Pinpoint the cell where the given text exists, returning its (X, Y) midpoint coordinate. 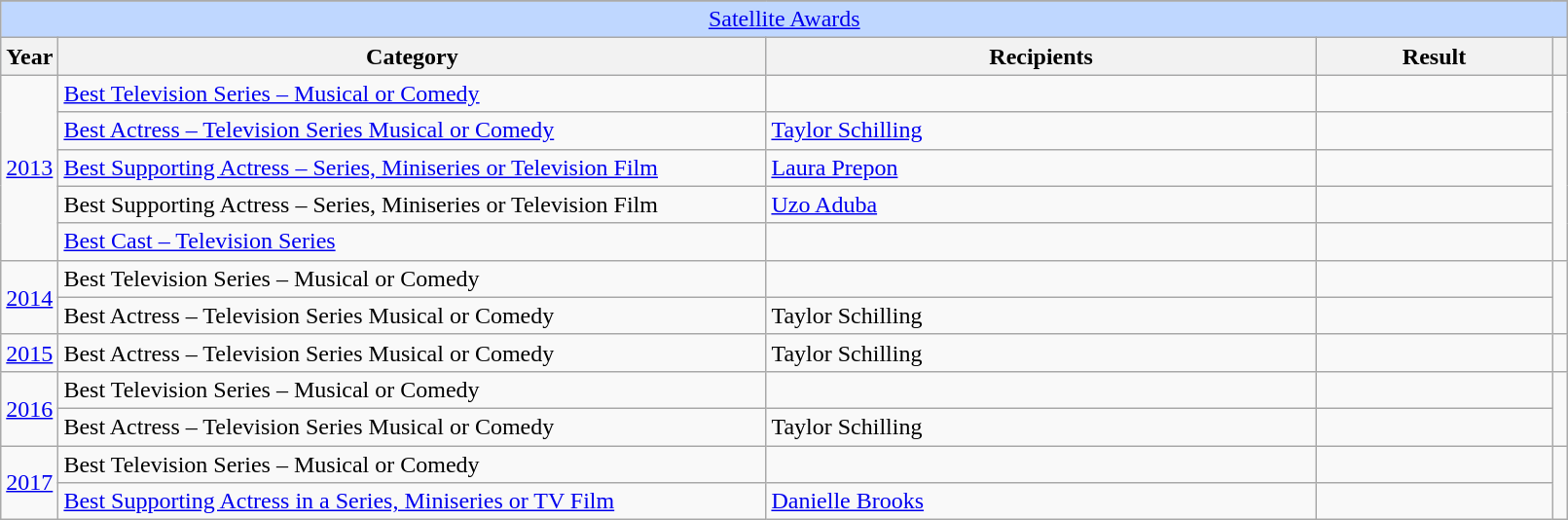
Laura Prepon (1041, 167)
2016 (29, 408)
Year (29, 56)
Result (1434, 56)
2017 (29, 483)
2015 (29, 353)
2014 (29, 297)
Satellite Awards (784, 19)
2013 (29, 167)
Danielle Brooks (1041, 501)
Best Supporting Actress in a Series, Miniseries or TV Film (413, 501)
Category (413, 56)
Uzo Aduba (1041, 204)
Recipients (1041, 56)
Best Cast – Television Series (413, 241)
